Identify which cell holds the provided text, then report its [X, Y] central coordinate. 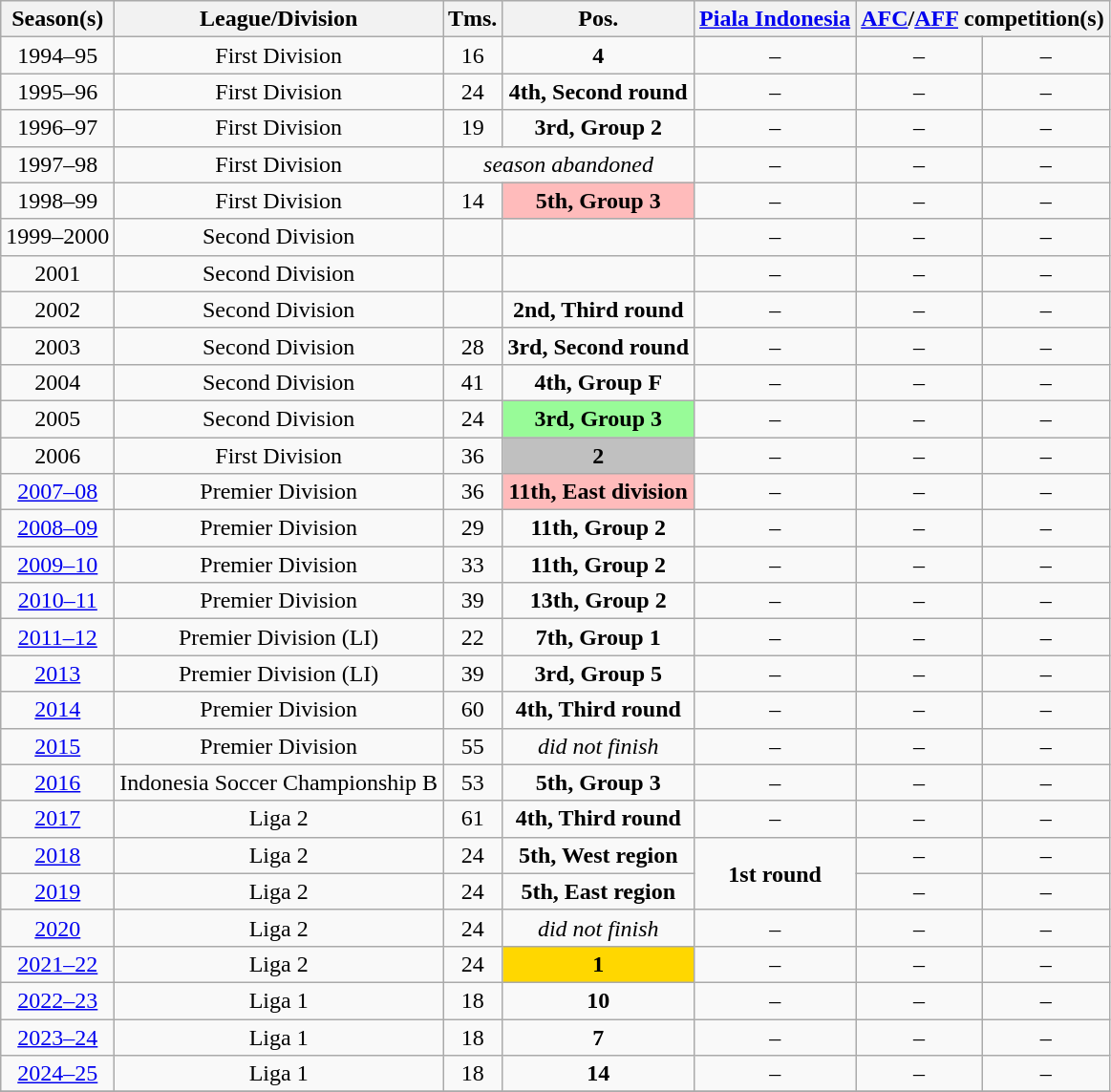
33 [473, 565]
Pos. [598, 19]
Tms. [473, 19]
1995–96 [57, 92]
2015 [57, 746]
2013 [57, 674]
1996–97 [57, 128]
3rd, Group 2 [598, 128]
3rd, Second round [598, 346]
10 [598, 1000]
4th, Group F [598, 382]
13th, Group 2 [598, 601]
2018 [57, 855]
2016 [57, 782]
2009–10 [57, 565]
2020 [57, 928]
2024–25 [57, 1074]
53 [473, 782]
AFC/AFF competition(s) [983, 19]
55 [473, 746]
2nd, Third round [598, 310]
60 [473, 710]
2014 [57, 710]
61 [473, 819]
41 [473, 382]
1994–95 [57, 55]
2010–11 [57, 601]
1 [598, 964]
16 [473, 55]
1999–2000 [57, 237]
4 [598, 55]
2017 [57, 819]
2001 [57, 273]
2005 [57, 418]
11th, East division [598, 492]
4th, Second round [598, 92]
3rd, Group 5 [598, 674]
5th, East region [598, 891]
League/Division [279, 19]
19 [473, 128]
season abandoned [569, 164]
29 [473, 528]
2007–08 [57, 492]
2003 [57, 346]
Piala Indonesia [776, 19]
2021–22 [57, 964]
2022–23 [57, 1000]
Indonesia Soccer Championship B [279, 782]
Season(s) [57, 19]
3rd, Group 3 [598, 418]
28 [473, 346]
22 [473, 637]
2019 [57, 891]
1997–98 [57, 164]
1st round [776, 873]
2002 [57, 310]
2006 [57, 456]
2008–09 [57, 528]
5th, West region [598, 855]
7th, Group 1 [598, 637]
2011–12 [57, 637]
2023–24 [57, 1037]
1998–99 [57, 201]
2 [598, 456]
2004 [57, 382]
7 [598, 1037]
